Detect which cell encompasses the target text, then output its (x, y) center coordinate. 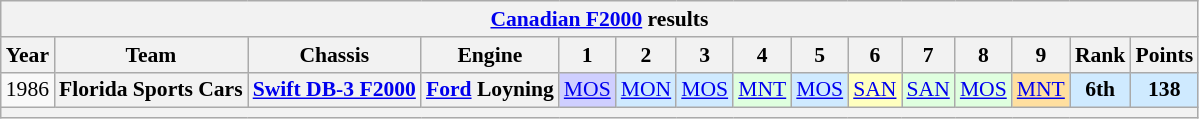
2 (646, 55)
9 (1041, 55)
Rank (1100, 55)
5 (820, 55)
MON (646, 90)
8 (984, 55)
7 (928, 55)
6 (874, 55)
Canadian F2000 results (600, 19)
Points (1164, 55)
Team (151, 55)
Florida Sports Cars (151, 90)
3 (704, 55)
4 (762, 55)
6th (1100, 90)
138 (1164, 90)
Year (28, 55)
1986 (28, 90)
Engine (490, 55)
Chassis (334, 55)
Ford Loyning (490, 90)
Swift DB-3 F2000 (334, 90)
1 (588, 55)
